Identify which cell holds the provided text, then report its (x, y) central coordinate. 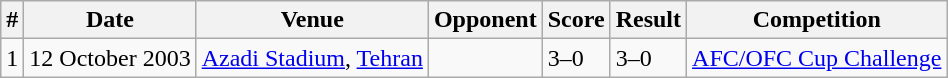
Opponent (485, 20)
1 (12, 58)
Result (648, 20)
Date (110, 20)
Competition (817, 20)
Venue (312, 20)
# (12, 20)
Azadi Stadium, Tehran (312, 58)
Score (576, 20)
AFC/OFC Cup Challenge (817, 58)
12 October 2003 (110, 58)
